Extract the (X, Y) coordinate from the center of the cell holding the provided text.  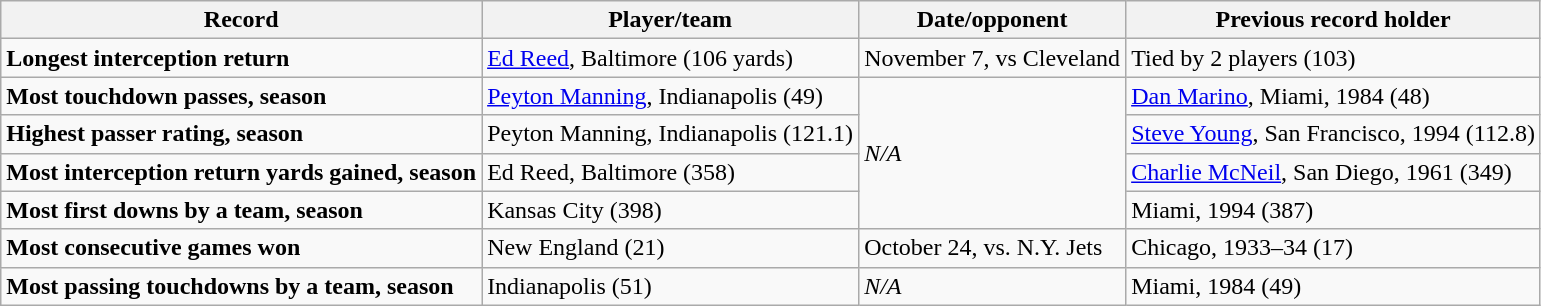
Date/opponent (992, 20)
Tied by 2 players (103) (1334, 58)
Miami, 1994 (387) (1334, 210)
Charlie McNeil, San Diego, 1961 (349) (1334, 172)
Indianapolis (51) (670, 286)
Chicago, 1933–34 (17) (1334, 248)
Previous record holder (1334, 20)
Most consecutive games won (242, 248)
Most interception return yards gained, season (242, 172)
Peyton Manning, Indianapolis (121.1) (670, 134)
Ed Reed, Baltimore (358) (670, 172)
Record (242, 20)
Most first downs by a team, season (242, 210)
Player/team (670, 20)
New England (21) (670, 248)
Longest interception return (242, 58)
Most touchdown passes, season (242, 96)
Highest passer rating, season (242, 134)
October 24, vs. N.Y. Jets (992, 248)
Miami, 1984 (49) (1334, 286)
Most passing touchdowns by a team, season (242, 286)
November 7, vs Cleveland (992, 58)
Dan Marino, Miami, 1984 (48) (1334, 96)
Ed Reed, Baltimore (106 yards) (670, 58)
Peyton Manning, Indianapolis (49) (670, 96)
Steve Young, San Francisco, 1994 (112.8) (1334, 134)
Kansas City (398) (670, 210)
